Extract the [x, y] coordinate from the center of the cell holding the provided text.  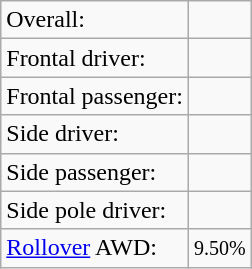
Frontal driver: [95, 58]
Frontal passenger: [95, 96]
Side pole driver: [95, 210]
9.50% [220, 248]
Side driver: [95, 134]
Side passenger: [95, 172]
Overall: [95, 20]
Rollover AWD: [95, 248]
